Identify which cell holds the provided text, then report its [x, y] central coordinate. 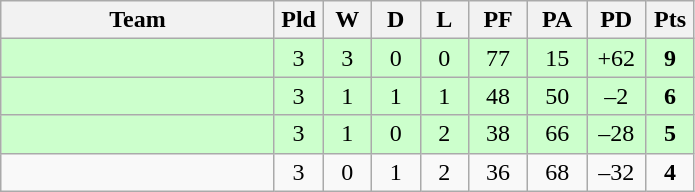
–32 [616, 172]
50 [558, 96]
6 [670, 96]
38 [498, 134]
66 [558, 134]
9 [670, 58]
Pld [298, 20]
PA [558, 20]
+62 [616, 58]
68 [558, 172]
4 [670, 172]
W [348, 20]
L [444, 20]
77 [498, 58]
PF [498, 20]
D [396, 20]
5 [670, 134]
48 [498, 96]
36 [498, 172]
–2 [616, 96]
Pts [670, 20]
–28 [616, 134]
15 [558, 58]
PD [616, 20]
Team [138, 20]
